Return the (X, Y) coordinate for the center point of the cell that contains the specified text.  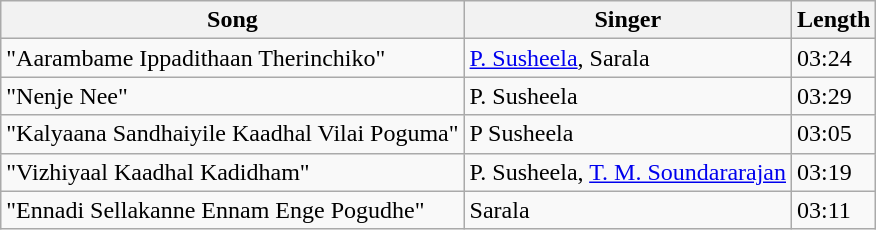
"Kalyaana Sandhaiyile Kaadhal Vilai Poguma" (232, 134)
"Nenje Nee" (232, 96)
Song (232, 20)
Singer (628, 20)
"Ennadi Sellakanne Ennam Enge Pogudhe" (232, 210)
P. Susheela, Sarala (628, 58)
"Aarambame Ippadithaan Therinchiko" (232, 58)
03:24 (834, 58)
Length (834, 20)
03:05 (834, 134)
"Vizhiyaal Kaadhal Kadidham" (232, 172)
Sarala (628, 210)
03:19 (834, 172)
P Susheela (628, 134)
03:11 (834, 210)
P. Susheela, T. M. Soundararajan (628, 172)
03:29 (834, 96)
P. Susheela (628, 96)
